Pinpoint the cell where the given text exists, returning its (X, Y) midpoint coordinate. 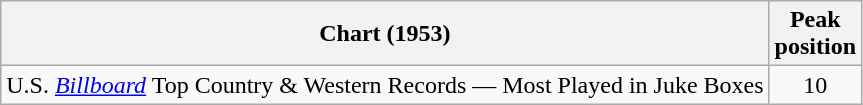
Peakposition (815, 34)
Chart (1953) (385, 34)
U.S. Billboard Top Country & Western Records — Most Played in Juke Boxes (385, 85)
10 (815, 85)
